Determine the [x, y] coordinate at the center of the cell enclosing the given text.  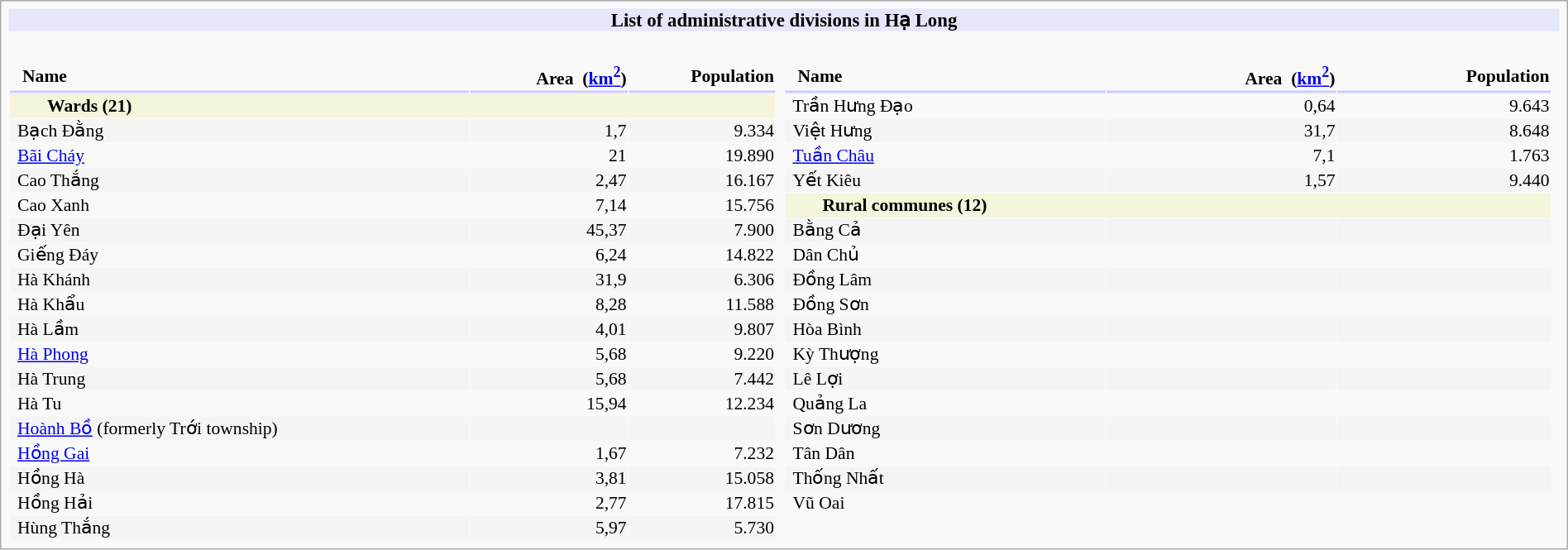
6,24 [549, 255]
5,97 [549, 528]
Kỳ Thượng [945, 354]
7.232 [703, 453]
7.442 [703, 379]
7,14 [549, 205]
Rural communes (12) [1169, 205]
Bạch Đằng [239, 131]
Yết Kiêu [945, 180]
Hà Phong [239, 354]
Giếng Đáy [239, 255]
Hồng Hải [239, 503]
Bằng Cả [945, 230]
31,7 [1221, 131]
7,1 [1221, 155]
9.643 [1444, 106]
8.648 [1444, 131]
4,01 [549, 329]
9.807 [703, 329]
8,28 [549, 304]
Wards (21) [393, 106]
Bãi Cháy [239, 155]
Hà Khẩu [239, 304]
6.306 [703, 280]
Hà Khánh [239, 280]
3,81 [549, 478]
Dân Chủ [945, 255]
11.588 [703, 304]
9.220 [703, 354]
21 [549, 155]
Trần Hưng Đạo [945, 106]
List of administrative divisions in Hạ Long [784, 20]
15,94 [549, 404]
1,57 [1221, 180]
Việt Hưng [945, 131]
45,37 [549, 230]
16.167 [703, 180]
Vũ Oai [945, 503]
Cao Xanh [239, 205]
Sơn Dương [945, 428]
1.763 [1444, 155]
Hòa Bình [945, 329]
Hùng Thắng [239, 528]
1,7 [549, 131]
Lê Lợi [945, 379]
Đồng Sơn [945, 304]
Hồng Gai [239, 453]
Đồng Lâm [945, 280]
Đại Yên [239, 230]
Thống Nhất [945, 478]
15.058 [703, 478]
Hồng Hà [239, 478]
7.900 [703, 230]
Hà Trung [239, 379]
2,47 [549, 180]
Tân Dân [945, 453]
0,64 [1221, 106]
14.822 [703, 255]
15.756 [703, 205]
2,77 [549, 503]
5.730 [703, 528]
1,67 [549, 453]
12.234 [703, 404]
Hà Lầm [239, 329]
17.815 [703, 503]
Tuần Châu [945, 155]
19.890 [703, 155]
31,9 [549, 280]
Hoành Bồ (formerly Trới township) [239, 428]
9.334 [703, 131]
Cao Thắng [239, 180]
9.440 [1444, 180]
Hà Tu [239, 404]
Quảng La [945, 404]
